Capture the cell that displays the provided text and extract its (X, Y) central coordinate. 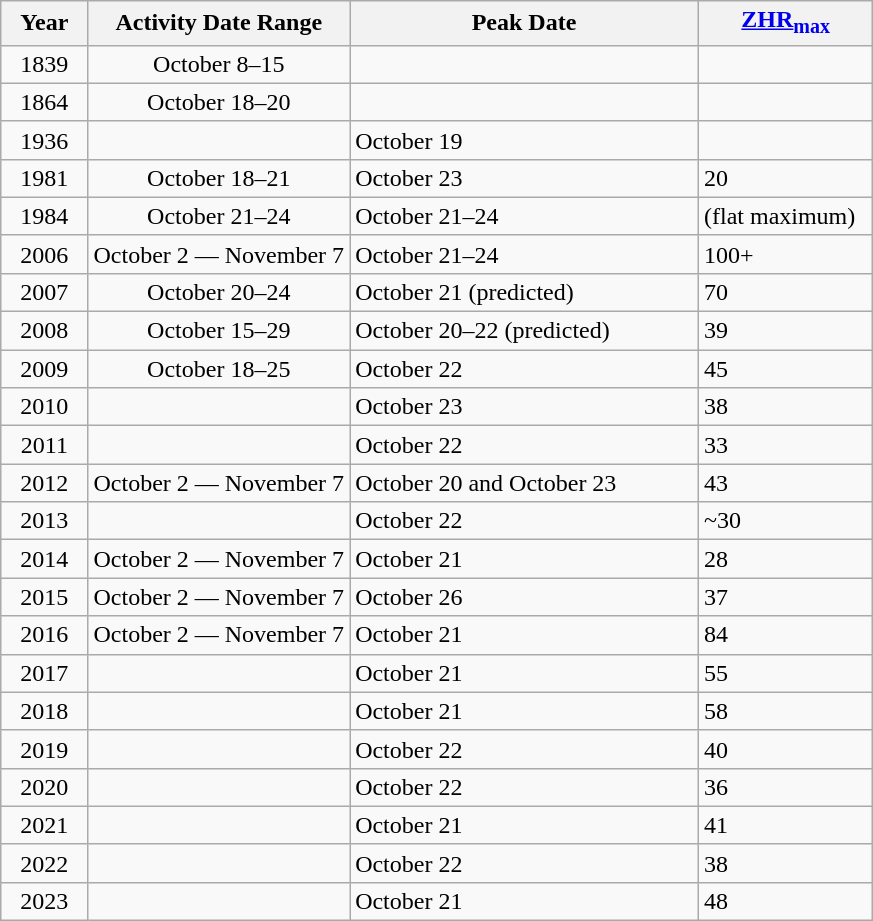
1936 (44, 140)
October 19 (524, 140)
43 (785, 483)
1984 (44, 216)
October 20 and October 23 (524, 483)
100+ (785, 254)
Peak Date (524, 23)
2010 (44, 407)
October 20–22 (predicted) (524, 331)
2015 (44, 597)
45 (785, 369)
2007 (44, 292)
28 (785, 559)
2022 (44, 863)
~30 (785, 521)
36 (785, 787)
2019 (44, 749)
October 18–20 (219, 102)
October 18–21 (219, 178)
October 26 (524, 597)
Year (44, 23)
2020 (44, 787)
70 (785, 292)
2021 (44, 825)
20 (785, 178)
October 21 (predicted) (524, 292)
2011 (44, 445)
84 (785, 635)
2006 (44, 254)
2017 (44, 673)
2013 (44, 521)
37 (785, 597)
October 18–25 (219, 369)
1864 (44, 102)
(flat maximum) (785, 216)
58 (785, 711)
2009 (44, 369)
2014 (44, 559)
October 8–15 (219, 64)
October 20–24 (219, 292)
55 (785, 673)
33 (785, 445)
1981 (44, 178)
2008 (44, 331)
39 (785, 331)
2018 (44, 711)
ZHRmax (785, 23)
2016 (44, 635)
2012 (44, 483)
40 (785, 749)
2023 (44, 901)
Activity Date Range (219, 23)
41 (785, 825)
October 15–29 (219, 331)
48 (785, 901)
1839 (44, 64)
